Search for the cell housing the specified text and yield its [x, y] center coordinate. 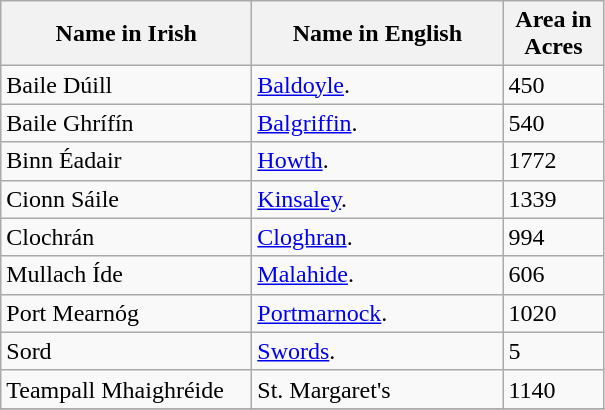
Cionn Sáile [126, 199]
Portmarnock. [378, 313]
5 [554, 351]
Baile Ghrífín [126, 123]
Area in Acres [554, 34]
606 [554, 275]
1339 [554, 199]
St. Margaret's [378, 389]
994 [554, 237]
Baldoyle. [378, 85]
Cloghran. [378, 237]
Binn Éadair [126, 161]
Mullach Íde [126, 275]
Name in English [378, 34]
450 [554, 85]
Kinsaley. [378, 199]
Malahide. [378, 275]
Port Mearnóg [126, 313]
Clochrán [126, 237]
Howth. [378, 161]
1772 [554, 161]
Name in Irish [126, 34]
Balgriffin. [378, 123]
1020 [554, 313]
1140 [554, 389]
Baile Dúill [126, 85]
Swords. [378, 351]
Sord [126, 351]
540 [554, 123]
Teampall Mhaighréide [126, 389]
